Find where the given text appears and provide that cell's center as (X, Y) coordinate. 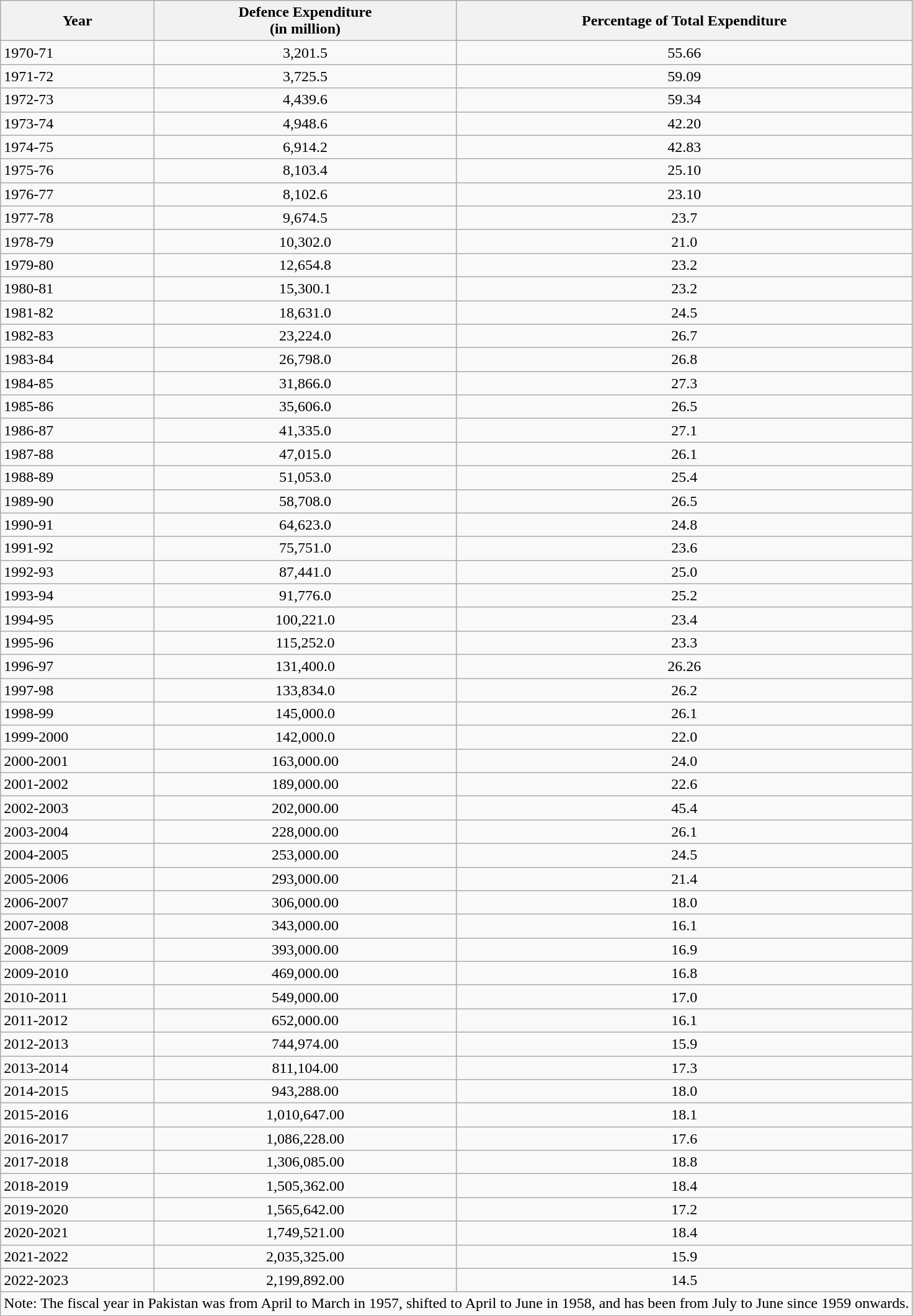
25.4 (684, 478)
17.6 (684, 1139)
22.0 (684, 737)
26.2 (684, 690)
1993-94 (78, 595)
18.8 (684, 1162)
1986-87 (78, 430)
2012-2013 (78, 1044)
202,000.00 (305, 808)
1990-91 (78, 525)
1989-90 (78, 501)
25.2 (684, 595)
23.6 (684, 548)
2011-2012 (78, 1020)
1974-75 (78, 147)
1,565,642.00 (305, 1209)
8,102.6 (305, 194)
2020-2021 (78, 1233)
306,000.00 (305, 902)
2022-2023 (78, 1280)
1988-89 (78, 478)
1982-83 (78, 336)
10,302.0 (305, 241)
59.09 (684, 76)
14.5 (684, 1280)
2,199,892.00 (305, 1280)
24.0 (684, 761)
469,000.00 (305, 973)
23.7 (684, 218)
1,749,521.00 (305, 1233)
2013-2014 (78, 1067)
1983-84 (78, 360)
1981-82 (78, 312)
1985-86 (78, 407)
811,104.00 (305, 1067)
1978-79 (78, 241)
1987-88 (78, 454)
26.26 (684, 666)
45.4 (684, 808)
744,974.00 (305, 1044)
12,654.8 (305, 265)
142,000.0 (305, 737)
343,000.00 (305, 926)
21.4 (684, 879)
2000-2001 (78, 761)
22.6 (684, 785)
1991-92 (78, 548)
59.34 (684, 100)
393,000.00 (305, 949)
1997-98 (78, 690)
17.3 (684, 1067)
91,776.0 (305, 595)
31,866.0 (305, 383)
3,725.5 (305, 76)
1,086,228.00 (305, 1139)
1999-2000 (78, 737)
1995-96 (78, 642)
23.10 (684, 194)
1998-99 (78, 714)
27.1 (684, 430)
2005-2006 (78, 879)
2016-2017 (78, 1139)
26,798.0 (305, 360)
42.20 (684, 123)
51,053.0 (305, 478)
16.9 (684, 949)
2,035,325.00 (305, 1256)
1976-77 (78, 194)
2021-2022 (78, 1256)
100,221.0 (305, 619)
17.2 (684, 1209)
35,606.0 (305, 407)
1979-80 (78, 265)
42.83 (684, 147)
2004-2005 (78, 855)
55.66 (684, 53)
27.3 (684, 383)
2015-2016 (78, 1115)
16.8 (684, 973)
1973-74 (78, 123)
943,288.00 (305, 1091)
8,103.4 (305, 171)
2008-2009 (78, 949)
1975-76 (78, 171)
26.7 (684, 336)
2017-2018 (78, 1162)
18.1 (684, 1115)
131,400.0 (305, 666)
2001-2002 (78, 785)
1996-97 (78, 666)
2007-2008 (78, 926)
23.4 (684, 619)
2019-2020 (78, 1209)
2018-2019 (78, 1186)
23.3 (684, 642)
293,000.00 (305, 879)
549,000.00 (305, 997)
253,000.00 (305, 855)
1992-93 (78, 572)
4,439.6 (305, 100)
18,631.0 (305, 312)
228,000.00 (305, 832)
2014-2015 (78, 1091)
Percentage of Total Expenditure (684, 21)
15,300.1 (305, 288)
1971-72 (78, 76)
Year (78, 21)
26.8 (684, 360)
58,708.0 (305, 501)
1972-73 (78, 100)
1,505,362.00 (305, 1186)
1980-81 (78, 288)
145,000.0 (305, 714)
25.0 (684, 572)
1970-71 (78, 53)
115,252.0 (305, 642)
24.8 (684, 525)
163,000.00 (305, 761)
133,834.0 (305, 690)
3,201.5 (305, 53)
41,335.0 (305, 430)
2010-2011 (78, 997)
23,224.0 (305, 336)
47,015.0 (305, 454)
652,000.00 (305, 1020)
25.10 (684, 171)
6,914.2 (305, 147)
4,948.6 (305, 123)
2003-2004 (78, 832)
189,000.00 (305, 785)
2009-2010 (78, 973)
75,751.0 (305, 548)
64,623.0 (305, 525)
21.0 (684, 241)
17.0 (684, 997)
2002-2003 (78, 808)
1984-85 (78, 383)
2006-2007 (78, 902)
9,674.5 (305, 218)
1,010,647.00 (305, 1115)
1977-78 (78, 218)
1,306,085.00 (305, 1162)
87,441.0 (305, 572)
1994-95 (78, 619)
Defence Expenditure (in million) (305, 21)
